Identify which cell holds the provided text, then report its (x, y) central coordinate. 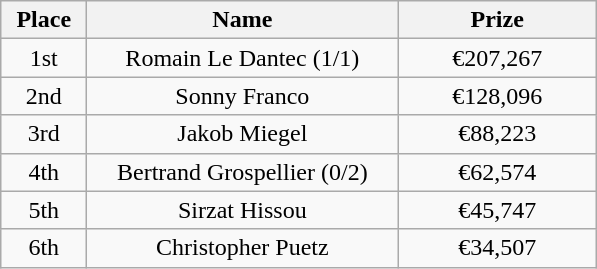
5th (44, 210)
€62,574 (498, 172)
Sirzat Hissou (242, 210)
Place (44, 20)
€128,096 (498, 96)
Romain Le Dantec (1/1) (242, 58)
€88,223 (498, 134)
Name (242, 20)
Bertrand Grospellier (0/2) (242, 172)
Christopher Puetz (242, 248)
€34,507 (498, 248)
1st (44, 58)
3rd (44, 134)
Sonny Franco (242, 96)
€207,267 (498, 58)
€45,747 (498, 210)
2nd (44, 96)
4th (44, 172)
Jakob Miegel (242, 134)
Prize (498, 20)
6th (44, 248)
